Identify which cell holds the provided text, then report its [x, y] central coordinate. 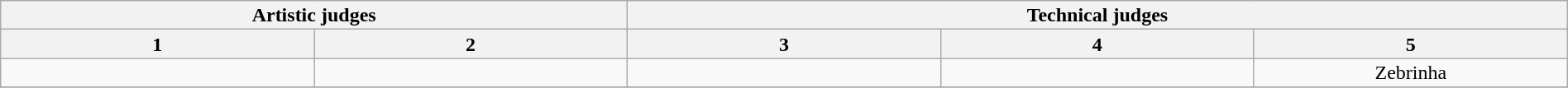
Zebrinha [1411, 72]
1 [157, 44]
Artistic judges [314, 15]
2 [471, 44]
4 [1097, 44]
5 [1411, 44]
3 [784, 44]
Technical judges [1098, 15]
